Scan for the cell matching the given text and deliver its [X, Y] coordinate at center. 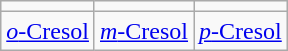
o-Cresol [48, 31]
p-Cresol [241, 31]
m-Cresol [144, 31]
